Provide the [X, Y] coordinate of the cell's center where the given text is located.  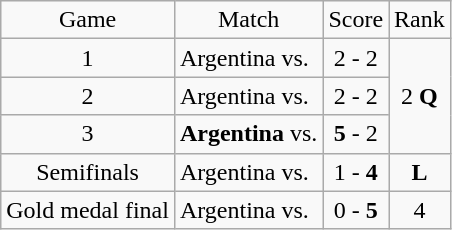
4 [420, 210]
Match [248, 20]
2 [88, 96]
0 - 5 [356, 210]
Semifinals [88, 172]
2 Q [420, 96]
Score [356, 20]
5 - 2 [356, 134]
Rank [420, 20]
Game [88, 20]
3 [88, 134]
1 [88, 58]
L [420, 172]
1 - 4 [356, 172]
Gold medal final [88, 210]
